From the cell containing the given text, extract its center point as [x, y] coordinate. 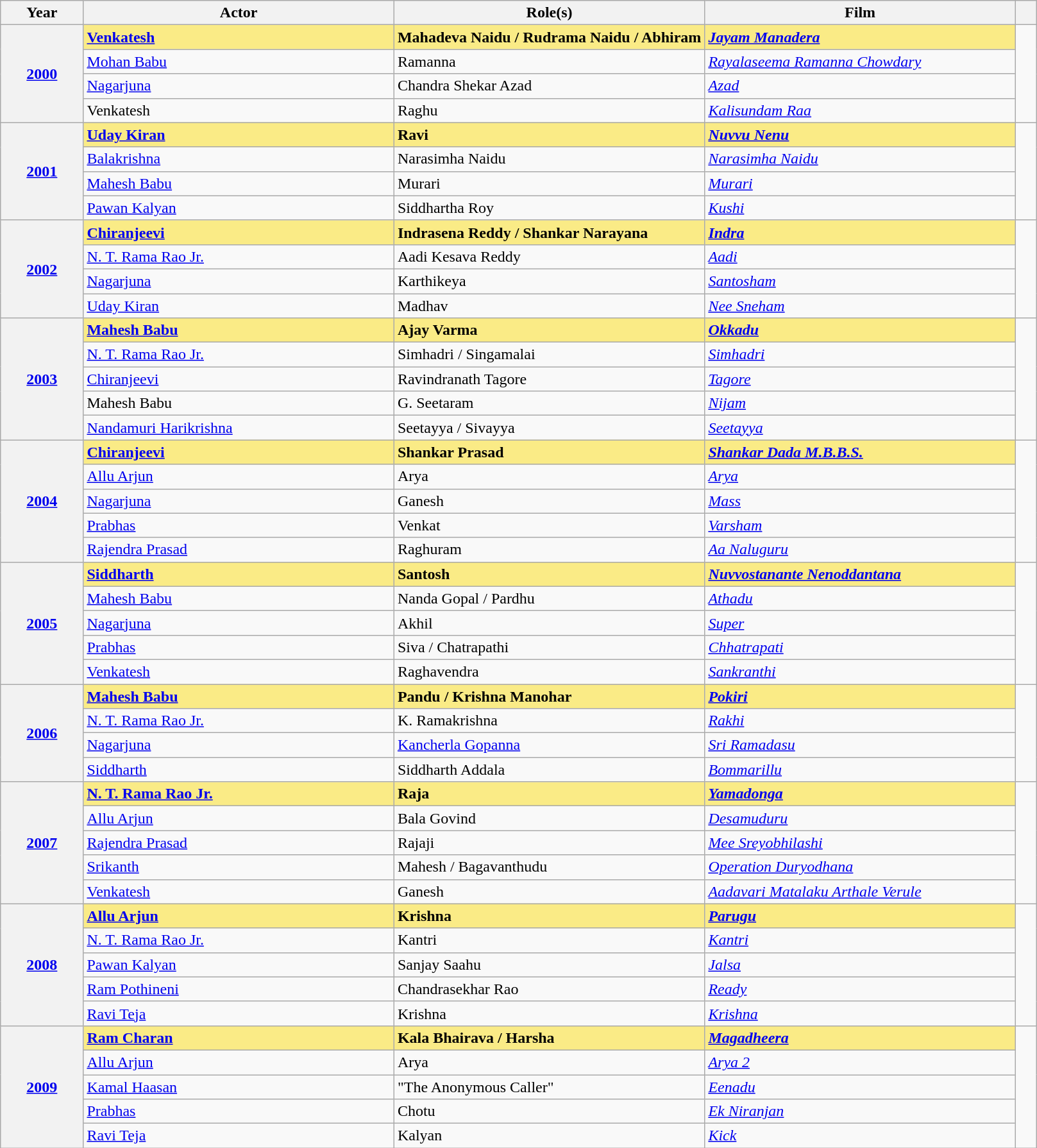
Aadavari Matalaku Arthale Verule [860, 891]
Balakrishna [239, 159]
"The Anonymous Caller" [549, 1087]
Mahesh / Bagavanthudu [549, 867]
Siddharth Addala [549, 770]
Chhatrapati [860, 647]
Santosham [860, 281]
Tagore [860, 379]
Sankranthi [860, 671]
Raghavendra [549, 671]
2000 [42, 74]
Venkat [549, 525]
Siddhartha Roy [549, 208]
Kick [860, 1136]
Indra [860, 232]
Nee Sneham [860, 306]
Seetayya / Sivayya [549, 428]
Chandra Shekar Azad [549, 86]
Madhav [549, 306]
Mohan Babu [239, 62]
Mahadeva Naidu / Rudrama Naidu / Abhiram [549, 37]
Simhadri / Singamalai [549, 355]
2002 [42, 269]
Rayalaseema Ramanna Chowdary [860, 62]
Kalisundam Raa [860, 110]
Kalyan [549, 1136]
Indrasena Reddy / Shankar Narayana [549, 232]
Varsham [860, 525]
Aadi Kesava Reddy [549, 257]
Year [42, 13]
Raghuram [549, 550]
Mee Sreyobhilashi [860, 843]
Karthikeya [549, 281]
Ram Pothineni [239, 989]
2004 [42, 501]
Kushi [860, 208]
Aa Naluguru [860, 550]
Bommarillu [860, 770]
Ravi [549, 135]
Ready [860, 989]
Ajay Varma [549, 330]
Seetayya [860, 428]
Jalsa [860, 965]
Akhil [549, 623]
2007 [42, 843]
Mass [860, 501]
Role(s) [549, 13]
Simhadri [860, 355]
Jayam Manadera [860, 37]
Sri Ramadasu [860, 745]
Rakhi [860, 721]
Chotu [549, 1111]
Nuvvu Nenu [860, 135]
2001 [42, 171]
Film [860, 13]
Shankar Dada M.B.B.S. [860, 452]
Desamuduru [860, 818]
Siva / Chatrapathi [549, 647]
Srikanth [239, 867]
Okkadu [860, 330]
Raja [549, 794]
Yamadonga [860, 794]
Shankar Prasad [549, 452]
Super [860, 623]
2008 [42, 965]
G. Seetaram [549, 403]
Aadi [860, 257]
Nijam [860, 403]
2006 [42, 732]
2009 [42, 1086]
Kala Bhairava / Harsha [549, 1038]
Azad [860, 86]
Ramanna [549, 62]
K. Ramakrishna [549, 721]
Operation Duryodhana [860, 867]
Parugu [860, 916]
Kamal Haasan [239, 1087]
Arya 2 [860, 1062]
Eenadu [860, 1087]
Raghu [549, 110]
Nuvvostanante Nenoddantana [860, 574]
Ram Charan [239, 1038]
Santosh [549, 574]
Magadheera [860, 1038]
Pandu / Krishna Manohar [549, 696]
Chandrasekhar Rao [549, 989]
2003 [42, 379]
Ravindranath Tagore [549, 379]
Pokiri [860, 696]
Ek Niranjan [860, 1111]
Bala Govind [549, 818]
Sanjay Saahu [549, 965]
Nandamuri Harikrishna [239, 428]
Nanda Gopal / Pardhu [549, 598]
Actor [239, 13]
Kancherla Gopanna [549, 745]
Athadu [860, 598]
Rajaji [549, 843]
2005 [42, 623]
